Pinpoint the cell where the given text exists, returning its (X, Y) midpoint coordinate. 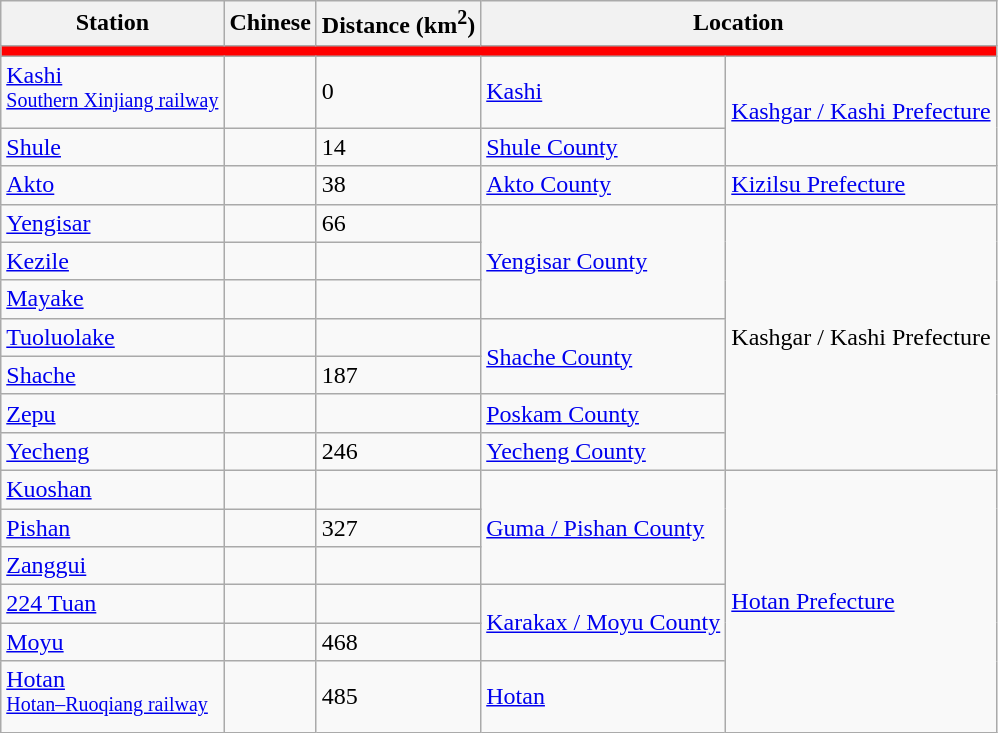
468 (398, 642)
Distance (km2) (398, 24)
Akto County (604, 185)
485 (398, 697)
Karakax / Moyu County (604, 623)
38 (398, 185)
Zepu (112, 413)
66 (398, 223)
Hotan Prefecture (861, 601)
Kizilsu Prefecture (861, 185)
327 (398, 528)
Chinese (270, 24)
14 (398, 147)
HotanHotan–Ruoqiang railway (112, 697)
Yecheng County (604, 451)
KashiSouthern Xinjiang railway (112, 92)
Guma / Pishan County (604, 527)
Hotan (604, 697)
Poskam County (604, 413)
Shache (112, 375)
Moyu (112, 642)
Tuoluolake (112, 337)
224 Tuan (112, 604)
246 (398, 451)
Yengisar (112, 223)
Yecheng (112, 451)
Shache County (604, 356)
Station (112, 24)
Kuoshan (112, 489)
Location (738, 24)
Mayake (112, 299)
Zanggui (112, 566)
0 (398, 92)
Akto (112, 185)
Shule (112, 147)
187 (398, 375)
Pishan (112, 528)
Shule County (604, 147)
Kezile (112, 261)
Yengisar County (604, 261)
Kashi (604, 92)
